Pinpoint the cell where the given text exists, returning its [x, y] midpoint coordinate. 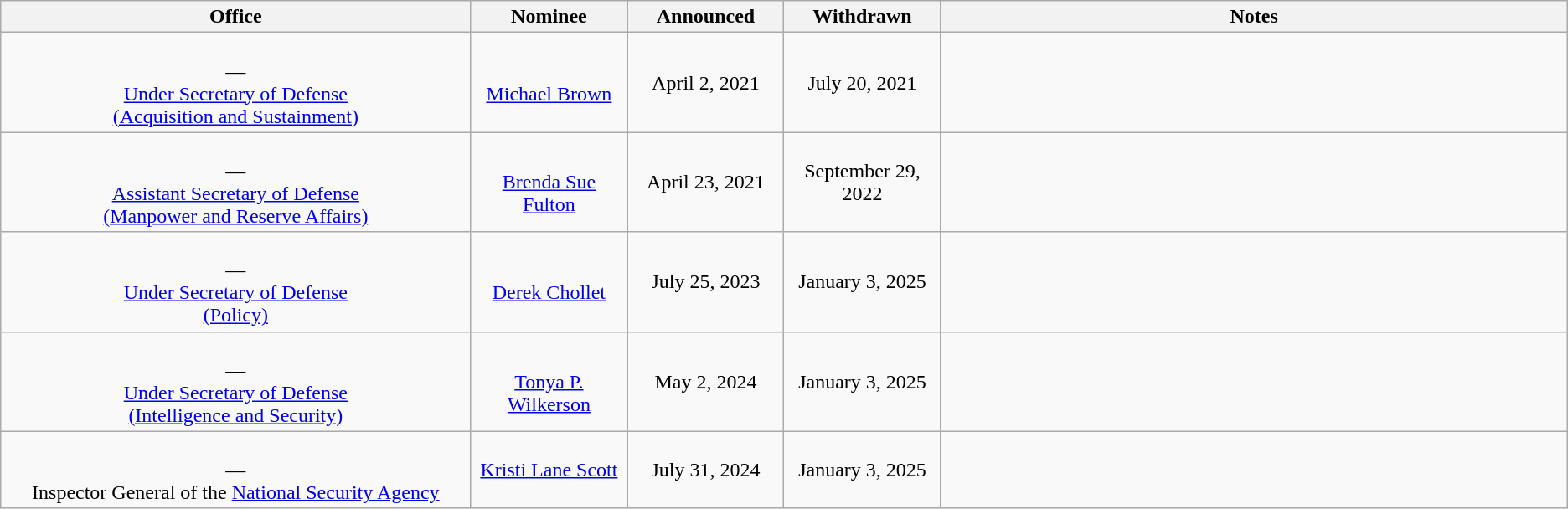
September 29, 2022 [863, 183]
Withdrawn [863, 17]
April 2, 2021 [705, 82]
Brenda Sue Fulton [549, 183]
April 23, 2021 [705, 183]
May 2, 2024 [705, 382]
July 20, 2021 [863, 82]
July 25, 2023 [705, 281]
July 31, 2024 [705, 470]
—Under Secretary of Defense(Acquisition and Sustainment) [236, 82]
Kristi Lane Scott [549, 470]
Derek Chollet [549, 281]
—Under Secretary of Defense(Intelligence and Security) [236, 382]
Notes [1254, 17]
Tonya P. Wilkerson [549, 382]
—Assistant Secretary of Defense(Manpower and Reserve Affairs) [236, 183]
Nominee [549, 17]
Announced [705, 17]
—Under Secretary of Defense(Policy) [236, 281]
—Inspector General of the National Security Agency [236, 470]
Office [236, 17]
Michael Brown [549, 82]
